Return the (x, y) coordinate for the center point of the cell that contains the specified text.  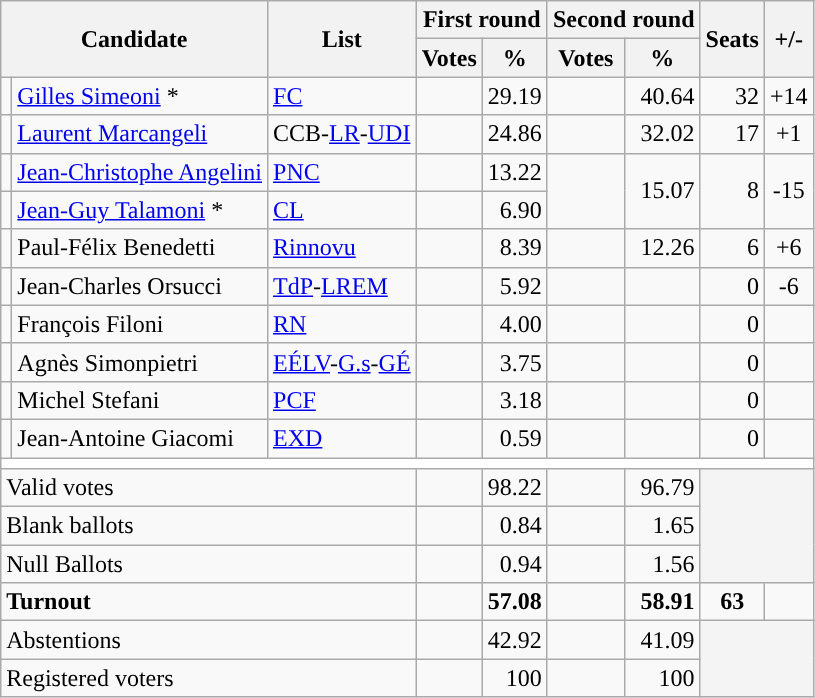
17 (732, 134)
+14 (788, 96)
12.26 (662, 248)
EÉLV-G.s-GÉ (342, 362)
0.84 (514, 526)
6.90 (514, 210)
List (342, 39)
98.22 (514, 488)
13.22 (514, 172)
Agnès Simonpietri (140, 362)
Jean-Antoine Giacomi (140, 438)
42.92 (514, 640)
Laurent Marcangeli (140, 134)
1.65 (662, 526)
1.56 (662, 564)
32 (732, 96)
Michel Stefani (140, 400)
+6 (788, 248)
Jean-Guy Talamoni * (140, 210)
-6 (788, 286)
Valid votes (208, 488)
29.19 (514, 96)
8.39 (514, 248)
32.02 (662, 134)
3.75 (514, 362)
8 (732, 191)
+1 (788, 134)
Jean-Charles Orsucci (140, 286)
41.09 (662, 640)
57.08 (514, 602)
Jean-Christophe Angelini (140, 172)
4.00 (514, 324)
Gilles Simeoni * (140, 96)
CL (342, 210)
François Filoni (140, 324)
Second round (624, 20)
Blank ballots (208, 526)
Seats (732, 39)
40.64 (662, 96)
Turnout (208, 602)
5.92 (514, 286)
TdP-LREM (342, 286)
Null Ballots (208, 564)
EXD (342, 438)
58.91 (662, 602)
RN (342, 324)
96.79 (662, 488)
0.59 (514, 438)
3.18 (514, 400)
Paul-Félix Benedetti (140, 248)
PCF (342, 400)
+/- (788, 39)
FC (342, 96)
Registered voters (208, 678)
0.94 (514, 564)
Candidate (134, 39)
CCB-LR-UDI (342, 134)
-15 (788, 191)
15.07 (662, 191)
Rinnovu (342, 248)
63 (732, 602)
Abstentions (208, 640)
First round (482, 20)
PNC (342, 172)
6 (732, 248)
24.86 (514, 134)
